Extract the [x, y] coordinate from the center of the cell holding the provided text.  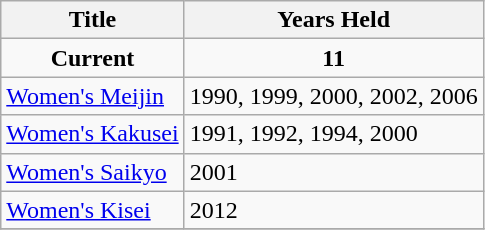
Years Held [334, 20]
1991, 1992, 1994, 2000 [334, 134]
Women's Kakusei [92, 134]
Women's Saikyo [92, 172]
2012 [334, 210]
Women's Kisei [92, 210]
Women's Meijin [92, 96]
2001 [334, 172]
11 [334, 58]
Title [92, 20]
Current [92, 58]
1990, 1999, 2000, 2002, 2006 [334, 96]
